Pinpoint the cell where the given text exists, returning its (X, Y) midpoint coordinate. 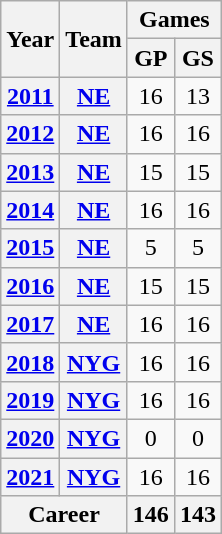
2019 (30, 400)
Year (30, 39)
143 (198, 515)
2020 (30, 438)
2015 (30, 248)
2013 (30, 172)
2018 (30, 362)
2012 (30, 134)
2016 (30, 286)
Career (64, 515)
GS (198, 58)
Games (174, 20)
2021 (30, 477)
2014 (30, 210)
2017 (30, 324)
146 (150, 515)
Team (94, 39)
13 (198, 96)
2011 (30, 96)
GP (150, 58)
